Provide the (X, Y) coordinate of the cell's center where the given text is located.  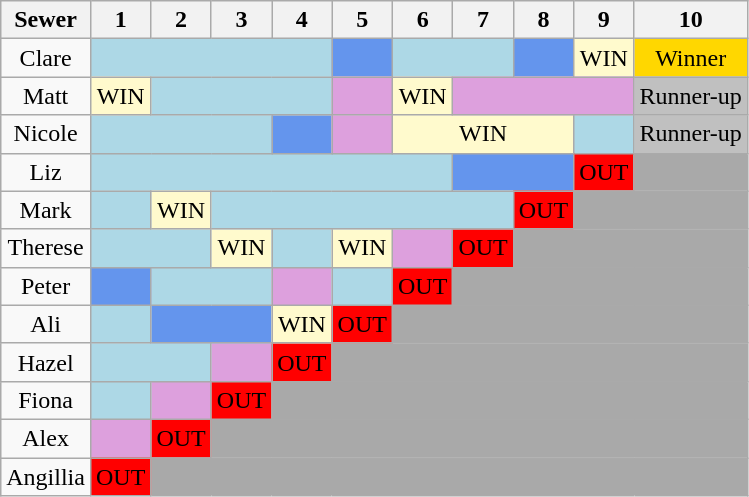
Matt (46, 96)
3 (241, 20)
2 (181, 20)
4 (302, 20)
Therese (46, 248)
6 (422, 20)
Ali (46, 324)
5 (362, 20)
10 (690, 20)
9 (604, 20)
Winner (690, 58)
Nicole (46, 134)
Sewer (46, 20)
1 (120, 20)
Hazel (46, 362)
Mark (46, 210)
Liz (46, 172)
8 (543, 20)
Angillia (46, 477)
Peter (46, 286)
Alex (46, 438)
7 (483, 20)
Clare (46, 58)
Fiona (46, 400)
